Provide the (X, Y) coordinate of the cell's center where the given text is located.  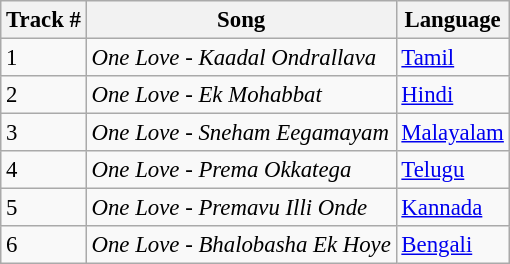
One Love - Sneham Eegamayam (241, 133)
Telugu (452, 170)
Bengali (452, 245)
One Love - Bhalobasha Ek Hoye (241, 245)
5 (44, 208)
One Love - Ek Mohabbat (241, 95)
Language (452, 20)
One Love - Premavu Illi Onde (241, 208)
Track # (44, 20)
3 (44, 133)
6 (44, 245)
2 (44, 95)
Malayalam (452, 133)
One Love - Kaadal Ondrallava (241, 58)
Hindi (452, 95)
Song (241, 20)
4 (44, 170)
1 (44, 58)
Tamil (452, 58)
One Love - Prema Okkatega (241, 170)
Kannada (452, 208)
